Identify which cell holds the provided text, then report its [x, y] central coordinate. 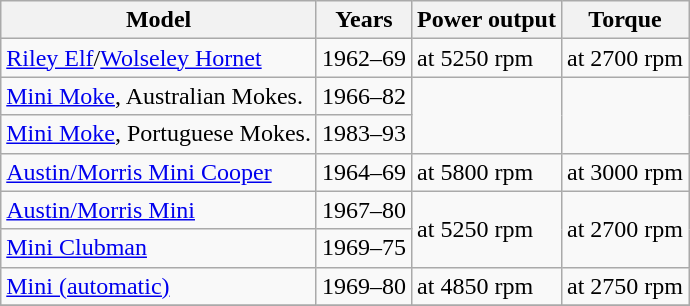
Model [159, 20]
at 2750 rpm [624, 286]
Years [364, 20]
1967–80 [364, 210]
1983–93 [364, 134]
1962–69 [364, 58]
Torque [624, 20]
Power output [487, 20]
Austin/Morris Mini Cooper [159, 172]
Mini Clubman [159, 248]
Riley Elf/Wolseley Hornet [159, 58]
at 3000 rpm [624, 172]
1966–82 [364, 96]
at 4850 rpm [487, 286]
Mini Moke, Portuguese Mokes. [159, 134]
Austin/Morris Mini [159, 210]
1964–69 [364, 172]
1969–80 [364, 286]
Mini Moke, Australian Mokes. [159, 96]
1969–75 [364, 248]
at 5800 rpm [487, 172]
Mini (automatic) [159, 286]
